Pinpoint the cell where the given text exists, returning its [X, Y] midpoint coordinate. 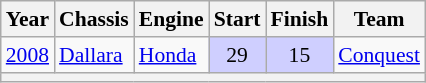
29 [238, 55]
2008 [28, 55]
Finish [300, 19]
Engine [172, 19]
Chassis [94, 19]
15 [300, 55]
Honda [172, 55]
Team [379, 19]
Dallara [94, 55]
Year [28, 19]
Start [238, 19]
Conquest [379, 55]
